Extract the [x, y] coordinate from the center of the cell holding the provided text.  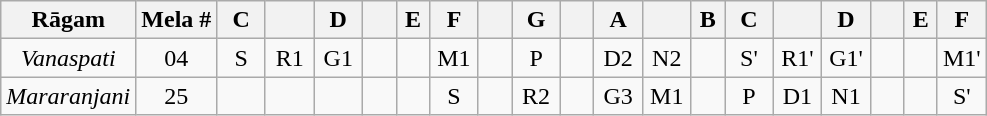
R1 [290, 58]
M1' [962, 58]
N1 [846, 96]
G3 [618, 96]
N2 [666, 58]
R2 [536, 96]
D1 [798, 96]
G1' [846, 58]
25 [176, 96]
G1 [338, 58]
Mararanjani [68, 96]
04 [176, 58]
R1' [798, 58]
D2 [618, 58]
Vanaspati [68, 58]
Rāgam [68, 20]
G [536, 20]
B [708, 20]
Mela # [176, 20]
A [618, 20]
